Determine the [X, Y] coordinate at the center of the cell enclosing the given text.  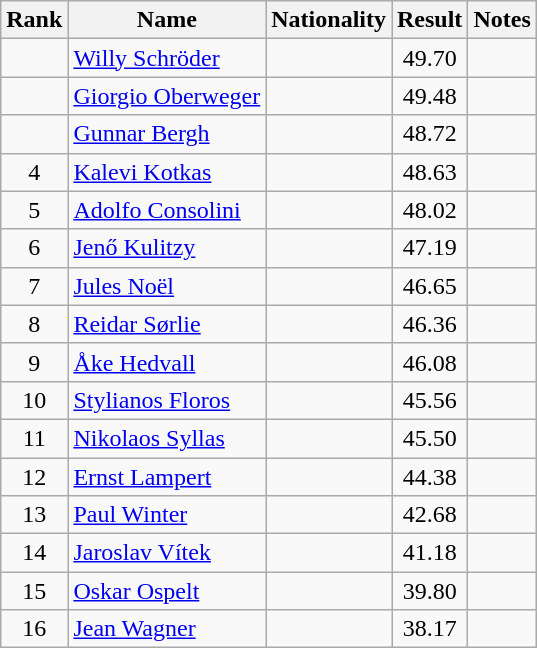
Result [430, 20]
Gunnar Bergh [167, 134]
45.56 [430, 400]
46.08 [430, 362]
6 [34, 248]
49.48 [430, 96]
15 [34, 591]
41.18 [430, 553]
8 [34, 324]
39.80 [430, 591]
9 [34, 362]
Jaroslav Vítek [167, 553]
7 [34, 286]
Stylianos Floros [167, 400]
49.70 [430, 58]
48.72 [430, 134]
Paul Winter [167, 515]
46.65 [430, 286]
Nationality [329, 20]
Jules Noël [167, 286]
Åke Hedvall [167, 362]
13 [34, 515]
Willy Schröder [167, 58]
12 [34, 477]
Jean Wagner [167, 629]
Rank [34, 20]
48.63 [430, 172]
Ernst Lampert [167, 477]
47.19 [430, 248]
46.36 [430, 324]
16 [34, 629]
Reidar Sørlie [167, 324]
5 [34, 210]
10 [34, 400]
Jenő Kulitzy [167, 248]
Nikolaos Syllas [167, 438]
14 [34, 553]
Adolfo Consolini [167, 210]
45.50 [430, 438]
4 [34, 172]
48.02 [430, 210]
Name [167, 20]
Kalevi Kotkas [167, 172]
38.17 [430, 629]
Oskar Ospelt [167, 591]
Giorgio Oberweger [167, 96]
42.68 [430, 515]
Notes [502, 20]
11 [34, 438]
44.38 [430, 477]
